Determine the (X, Y) coordinate at the center of the cell enclosing the given text.  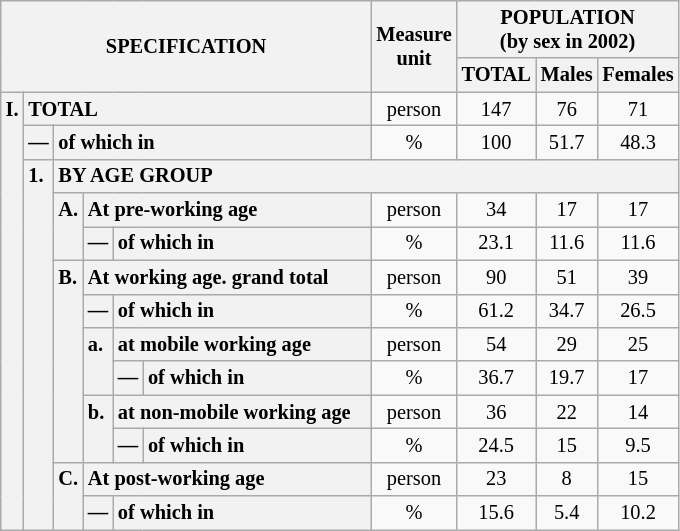
24.5 (496, 445)
POPULATION (by sex in 2002) (568, 29)
26.5 (638, 311)
39 (638, 277)
BY AGE GROUP (366, 176)
C. (68, 496)
At working age. grand total (227, 277)
36.7 (496, 378)
51.7 (567, 142)
61.2 (496, 311)
100 (496, 142)
a. (98, 360)
5.4 (567, 513)
76 (567, 109)
b. (98, 428)
8 (567, 479)
51 (567, 277)
At post-working age (227, 479)
36 (496, 412)
B. (68, 361)
15.6 (496, 513)
19.7 (567, 378)
Females (638, 75)
Males (567, 75)
34.7 (567, 311)
147 (496, 109)
23 (496, 479)
90 (496, 277)
48.3 (638, 142)
at non-mobile working age (242, 412)
22 (567, 412)
Measure unit (414, 46)
9.5 (638, 445)
SPECIFICATION (186, 46)
23.1 (496, 243)
at mobile working age (242, 344)
34 (496, 210)
29 (567, 344)
25 (638, 344)
71 (638, 109)
10.2 (638, 513)
A. (68, 226)
54 (496, 344)
At pre-working age (227, 210)
1. (38, 344)
14 (638, 412)
I. (12, 311)
